Find where the given text appears and provide that cell's center as (x, y) coordinate. 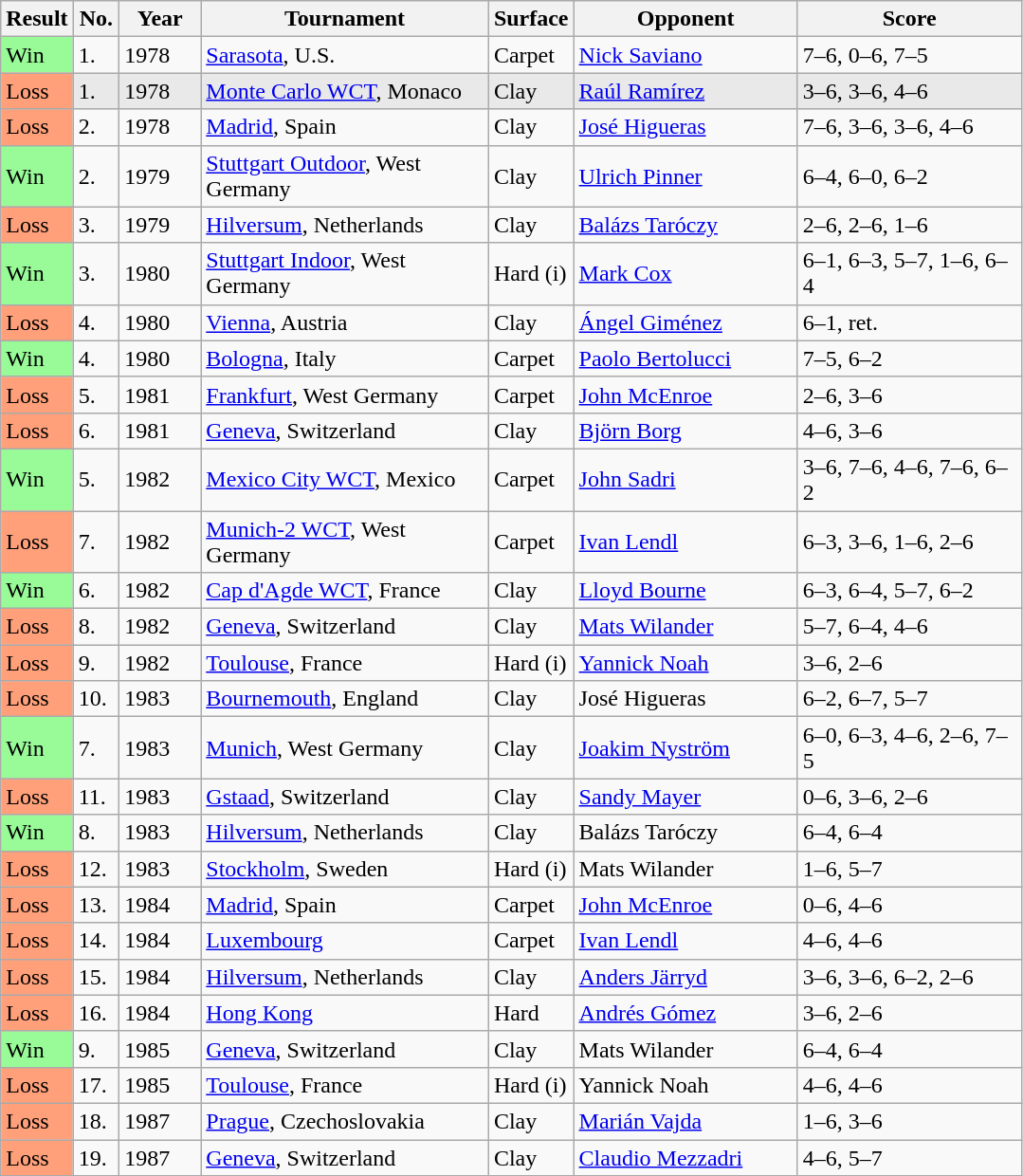
11. (97, 797)
1–6, 3–6 (909, 1121)
0–6, 4–6 (909, 905)
Mexico City WCT, Mexico (345, 480)
Score (909, 19)
1–6, 5–7 (909, 869)
Ulrich Pinner (685, 176)
Hard (531, 1013)
14. (97, 941)
15. (97, 977)
Gstaad, Switzerland (345, 797)
Lloyd Bourne (685, 591)
17. (97, 1085)
Stockholm, Sweden (345, 869)
6–2, 6–7, 5–7 (909, 699)
John Sadri (685, 480)
Bournemouth, England (345, 699)
Frankfurt, West Germany (345, 395)
7–6, 0–6, 7–5 (909, 55)
7–6, 3–6, 3–6, 4–6 (909, 127)
Luxembourg (345, 941)
2–6, 3–6 (909, 395)
3–6, 7–6, 4–6, 7–6, 6–2 (909, 480)
Year (160, 19)
Raúl Ramírez (685, 91)
Joakim Nyström (685, 747)
Munich-2 WCT, West Germany (345, 541)
Claudio Mezzadri (685, 1158)
Sandy Mayer (685, 797)
4–6, 5–7 (909, 1158)
6–0, 6–3, 4–6, 2–6, 7–5 (909, 747)
Ángel Giménez (685, 322)
6–1, 6–3, 5–7, 1–6, 6–4 (909, 273)
6–3, 3–6, 1–6, 2–6 (909, 541)
16. (97, 1013)
19. (97, 1158)
Paolo Bertolucci (685, 358)
Tournament (345, 19)
Andrés Gómez (685, 1013)
Hong Kong (345, 1013)
3–6, 3–6, 6–2, 2–6 (909, 977)
No. (97, 19)
0–6, 3–6, 2–6 (909, 797)
7–5, 6–2 (909, 358)
6–4, 6–0, 6–2 (909, 176)
Nick Saviano (685, 55)
Stuttgart Outdoor, West Germany (345, 176)
Prague, Czechoslovakia (345, 1121)
Cap d'Agde WCT, France (345, 591)
Anders Järryd (685, 977)
5–7, 6–4, 4–6 (909, 627)
Result (37, 19)
10. (97, 699)
Björn Borg (685, 431)
Bologna, Italy (345, 358)
13. (97, 905)
Stuttgart Indoor, West Germany (345, 273)
3–6, 3–6, 4–6 (909, 91)
2–6, 2–6, 1–6 (909, 225)
18. (97, 1121)
4–6, 3–6 (909, 431)
Marián Vajda (685, 1121)
Mark Cox (685, 273)
Sarasota, U.S. (345, 55)
Monte Carlo WCT, Monaco (345, 91)
Surface (531, 19)
Vienna, Austria (345, 322)
Munich, West Germany (345, 747)
6–1, ret. (909, 322)
6–3, 6–4, 5–7, 6–2 (909, 591)
Opponent (685, 19)
12. (97, 869)
